Search for the cell housing the specified text and yield its [x, y] center coordinate. 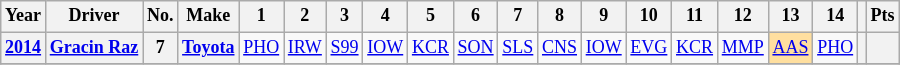
12 [742, 16]
Make [208, 16]
SLS [518, 48]
1 [262, 16]
6 [476, 16]
EVG [649, 48]
SON [476, 48]
Toyota [208, 48]
No. [160, 16]
2014 [24, 48]
Driver [94, 16]
2 [306, 16]
14 [836, 16]
S99 [344, 48]
9 [604, 16]
3 [344, 16]
MMP [742, 48]
Gracin Raz [94, 48]
CNS [560, 48]
AAS [790, 48]
4 [386, 16]
10 [649, 16]
Year [24, 16]
5 [431, 16]
11 [695, 16]
8 [560, 16]
13 [790, 16]
IRW [306, 48]
Pts [882, 16]
